Scan for the cell matching the given text and deliver its [X, Y] coordinate at center. 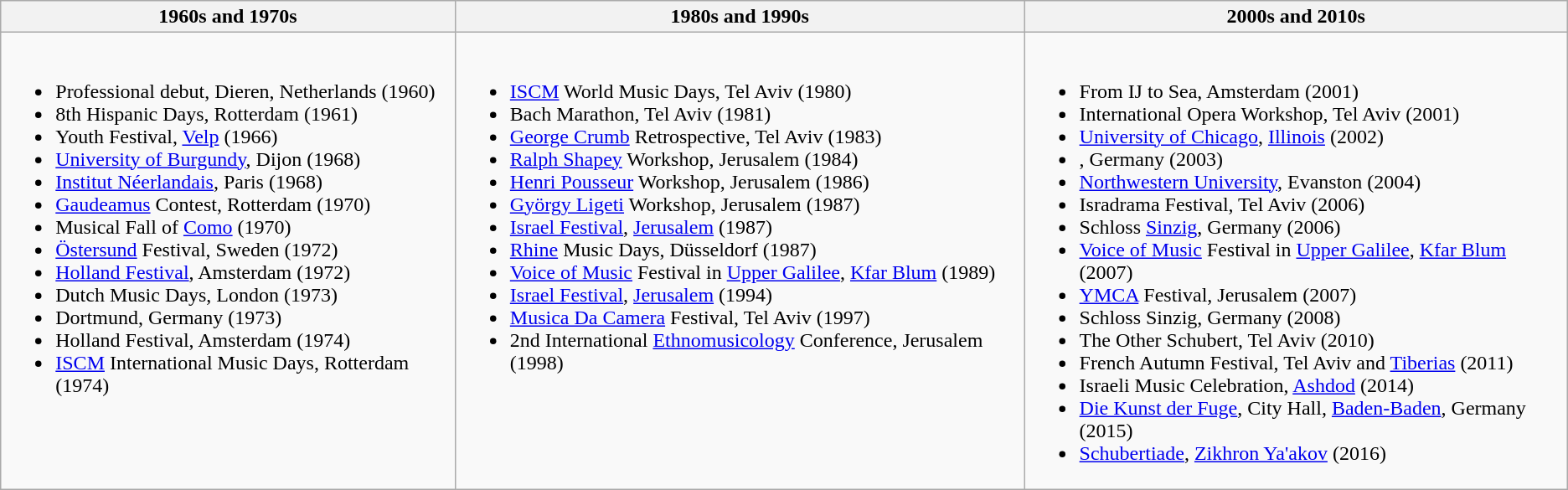
2000s and 2010s [1296, 17]
1980s and 1990s [740, 17]
1960s and 1970s [228, 17]
